Determine the [x, y] coordinate at the center of the cell enclosing the given text.  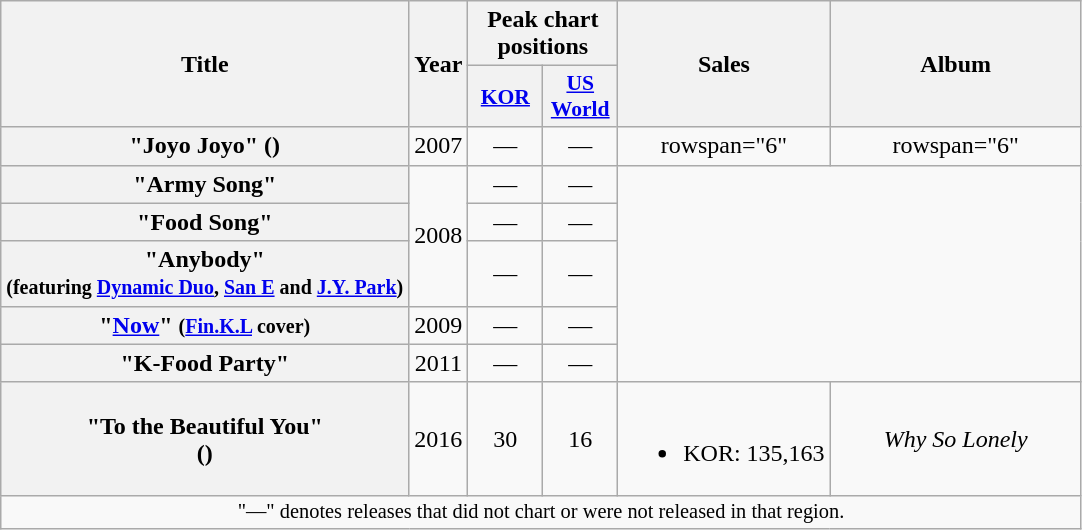
"Army Song" [205, 184]
2011 [438, 363]
"To the Beautiful You"() [205, 438]
"K-Food Party" [205, 363]
"—" denotes releases that did not chart or were not released in that region. [541, 512]
Why So Lonely [956, 438]
Sales [724, 64]
USWorld [580, 96]
30 [506, 438]
Peak chart positions [543, 34]
Album [956, 64]
16 [580, 438]
"Anybody"(featuring Dynamic Duo, San E and J.Y. Park) [205, 274]
Year [438, 64]
"Joyo Joyo" () [205, 146]
KOR: 135,163 [724, 438]
KOR [506, 96]
Title [205, 64]
2007 [438, 146]
2016 [438, 438]
"Food Song" [205, 222]
2008 [438, 236]
"Now" (Fin.K.L cover) [205, 325]
2009 [438, 325]
